Pinpoint the cell where the given text exists, returning its (x, y) midpoint coordinate. 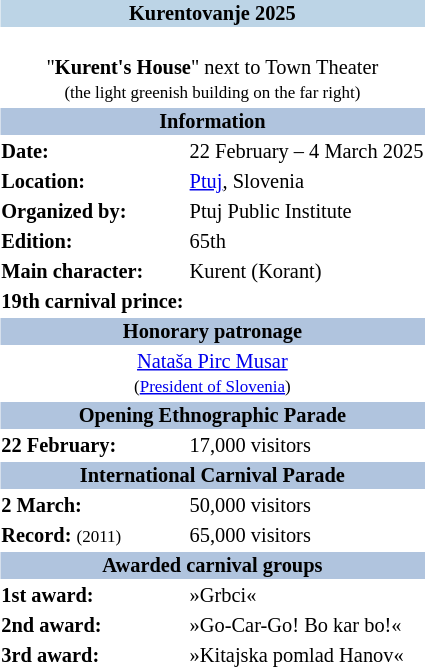
65th (306, 242)
50,000 visitors (306, 506)
Main character: (92, 272)
Nataša Pirc Musar(President of Slovenia) (212, 374)
Organized by: (92, 212)
Location: (92, 182)
Awarded carnival groups (212, 566)
Ptuj, Slovenia (306, 182)
Kurent (Korant) (306, 272)
17,000 visitors (306, 446)
22 February: (92, 446)
Ptuj Public Institute (306, 212)
Edition: (92, 242)
»Grbci« (306, 596)
19th carnival prince: (92, 302)
»Go-Car-Go! Bo kar bo!« (306, 626)
1st award: (92, 596)
Opening Ethnographic Parade (212, 416)
Information (212, 122)
Kurentovanje 2025 (212, 14)
International Carnival Parade (212, 476)
2 March: (92, 506)
Record: (2011) (92, 536)
65,000 visitors (306, 536)
2nd award: (92, 626)
Honorary patronage (212, 332)
"Kurent's House" next to Town Theater(the light greenish building on the far right) (212, 68)
22 February – 4 March 2025 (306, 152)
Date: (92, 152)
